Determine the (X, Y) coordinate at the center of the cell enclosing the given text.  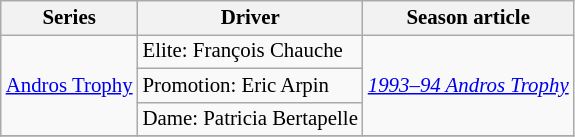
Andros Trophy (70, 85)
Elite: François Chauche (250, 51)
Promotion: Eric Arpin (250, 85)
Season article (468, 18)
Dame: Patricia Bertapelle (250, 119)
Driver (250, 18)
1993–94 Andros Trophy (468, 85)
Series (70, 18)
